Locate the cell with the specified text and output its (x, y) center coordinate. 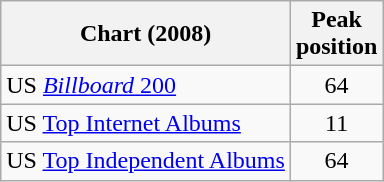
US Top Internet Albums (146, 123)
11 (336, 123)
Chart (2008) (146, 34)
US Top Independent Albums (146, 161)
Peakposition (336, 34)
US Billboard 200 (146, 85)
